Detect which cell encompasses the target text, then output its [X, Y] center coordinate. 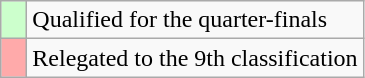
Qualified for the quarter-finals [195, 20]
Relegated to the 9th classification [195, 58]
